Search for the cell housing the specified text and yield its [x, y] center coordinate. 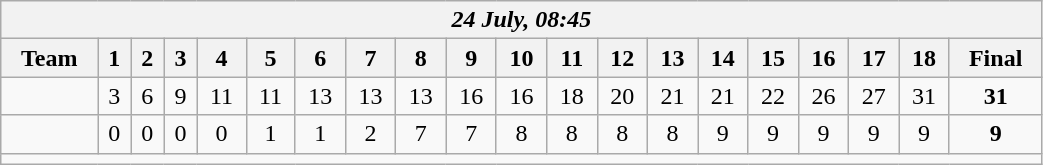
20 [622, 96]
17 [874, 58]
14 [723, 58]
12 [622, 58]
10 [521, 58]
Final [996, 58]
15 [773, 58]
4 [222, 58]
5 [270, 58]
Team [50, 58]
22 [773, 96]
26 [823, 96]
27 [874, 96]
24 July, 08:45 [522, 20]
